Return [x, y] of the center of cell containing provided text 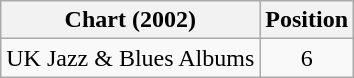
Position [307, 20]
6 [307, 58]
Chart (2002) [130, 20]
UK Jazz & Blues Albums [130, 58]
